Pinpoint the cell where the given text exists, returning its [X, Y] midpoint coordinate. 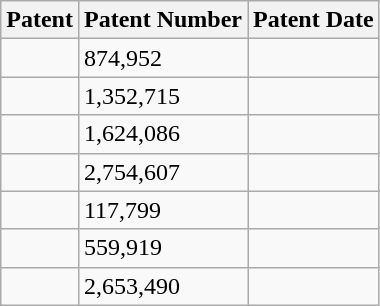
1,352,715 [162, 96]
559,919 [162, 248]
Patent [40, 20]
2,754,607 [162, 172]
874,952 [162, 58]
Patent Number [162, 20]
117,799 [162, 210]
2,653,490 [162, 286]
Patent Date [314, 20]
1,624,086 [162, 134]
